Capture the cell that displays the provided text and extract its [X, Y] central coordinate. 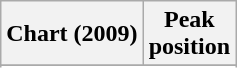
Chart (2009) [72, 34]
Peakposition [189, 34]
